Output the [x, y] coordinate of the center of the cell containing the given text.  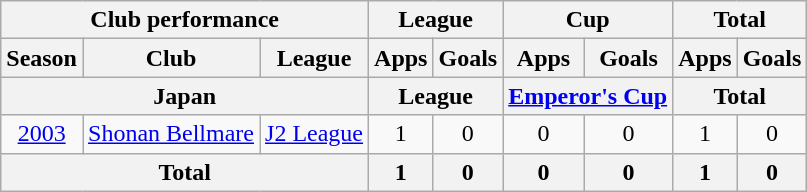
Cup [588, 20]
Shonan Bellmare [170, 134]
2003 [42, 134]
Season [42, 58]
Club performance [185, 20]
Japan [185, 96]
Club [170, 58]
J2 League [314, 134]
Emperor's Cup [588, 96]
